Return the (x, y) coordinate for the center point of the cell that contains the specified text.  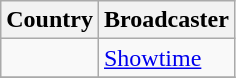
Broadcaster (166, 20)
Showtime (166, 58)
Country (50, 20)
